Search for the cell housing the specified text and yield its [x, y] center coordinate. 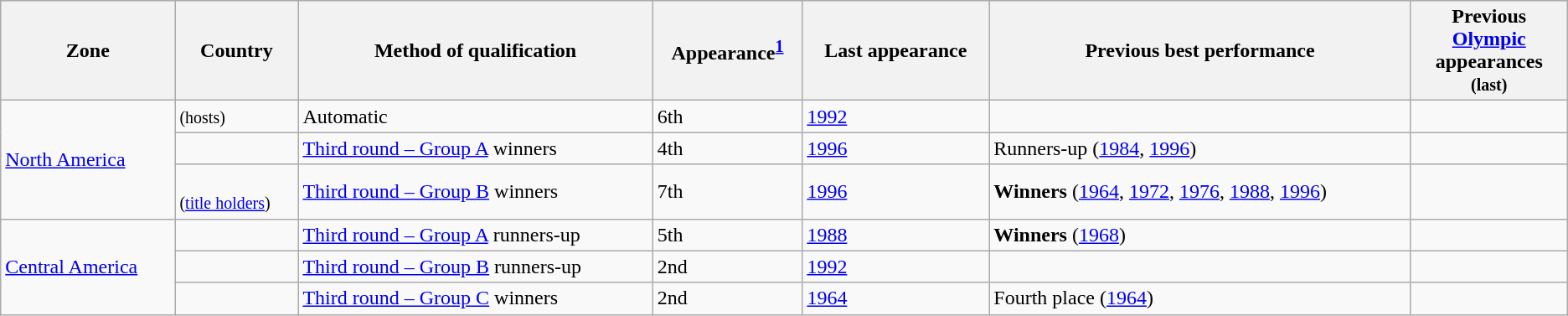
Previous Olympic appearances(last) [1489, 50]
Automatic [476, 117]
Winners (1968) [1199, 235]
(hosts) [236, 117]
Third round – Group B winners [476, 191]
6th [727, 117]
Central America [88, 267]
Fourth place (1964) [1199, 298]
Third round – Group A runners-up [476, 235]
Runners-up (1984, 1996) [1199, 148]
1988 [896, 235]
North America [88, 159]
Zone [88, 50]
7th [727, 191]
Method of qualification [476, 50]
5th [727, 235]
Third round – Group A winners [476, 148]
(title holders) [236, 191]
4th [727, 148]
Winners (1964, 1972, 1976, 1988, 1996) [1199, 191]
Appearance1 [727, 50]
Country [236, 50]
Last appearance [896, 50]
Previous best performance [1199, 50]
Third round – Group B runners-up [476, 267]
Third round – Group C winners [476, 298]
1964 [896, 298]
